Detect which cell encompasses the target text, then output its (X, Y) center coordinate. 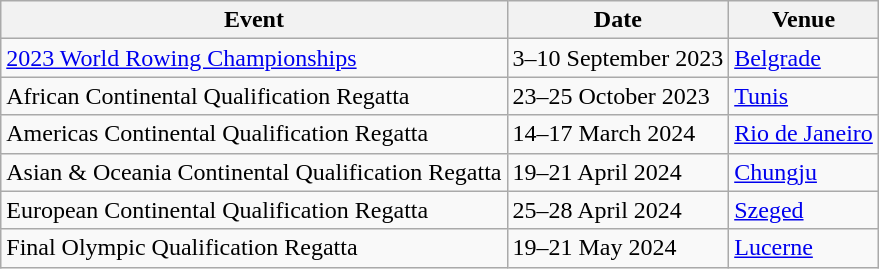
Chungju (804, 172)
19–21 May 2024 (618, 248)
Rio de Janeiro (804, 134)
Event (254, 20)
European Continental Qualification Regatta (254, 210)
Asian & Oceania Continental Qualification Regatta (254, 172)
Belgrade (804, 58)
Final Olympic Qualification Regatta (254, 248)
Americas Continental Qualification Regatta (254, 134)
Date (618, 20)
3–10 September 2023 (618, 58)
2023 World Rowing Championships (254, 58)
25–28 April 2024 (618, 210)
19–21 April 2024 (618, 172)
14–17 March 2024 (618, 134)
Tunis (804, 96)
Szeged (804, 210)
Lucerne (804, 248)
Venue (804, 20)
23–25 October 2023 (618, 96)
African Continental Qualification Regatta (254, 96)
